Find where the given text appears and provide that cell's center as [X, Y] coordinate. 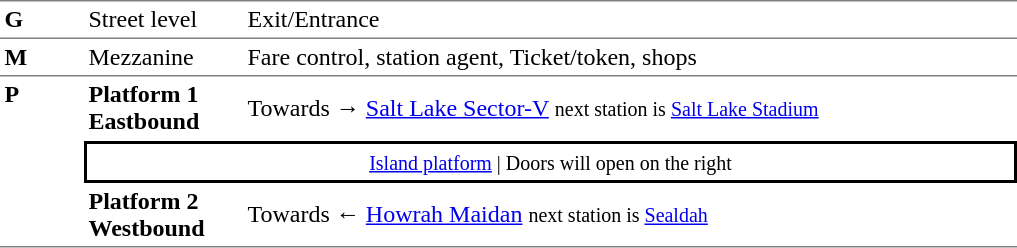
M [42, 58]
Platform 1Eastbound [164, 108]
Exit/Entrance [630, 20]
Platform 2Westbound [164, 215]
Towards → Salt Lake Sector-V next station is Salt Lake Stadium [630, 108]
Mezzanine [164, 58]
Street level [164, 20]
Island platform | Doors will open on the right [550, 162]
Towards ← Howrah Maidan next station is Sealdah [630, 215]
G [42, 20]
Fare control, station agent, Ticket/token, shops [630, 58]
P [42, 162]
